Determine the (X, Y) coordinate at the center of the cell enclosing the given text.  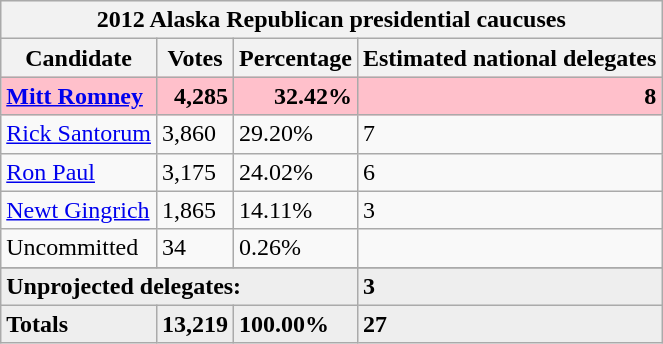
3,860 (194, 134)
14.11% (296, 210)
Totals (79, 324)
Unprojected delegates: (180, 286)
24.02% (296, 172)
2012 Alaska Republican presidential caucuses (332, 20)
7 (509, 134)
6 (509, 172)
Candidate (79, 58)
1,865 (194, 210)
4,285 (194, 96)
Mitt Romney (79, 96)
100.00% (296, 324)
Votes (194, 58)
Newt Gingrich (79, 210)
Estimated national delegates (509, 58)
13,219 (194, 324)
27 (509, 324)
Ron Paul (79, 172)
8 (509, 96)
Percentage (296, 58)
32.42% (296, 96)
0.26% (296, 248)
29.20% (296, 134)
Uncommitted (79, 248)
34 (194, 248)
3,175 (194, 172)
Rick Santorum (79, 134)
